Identify which cell holds the provided text, then report its [x, y] central coordinate. 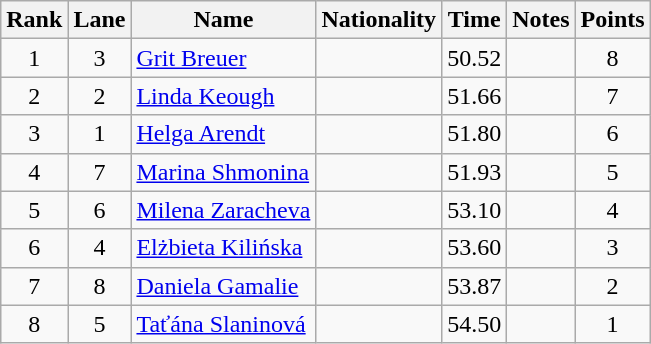
Marina Shmonina [224, 172]
51.93 [474, 172]
Grit Breuer [224, 58]
Rank [34, 20]
54.50 [474, 324]
Notes [541, 20]
Linda Keough [224, 96]
Elżbieta Kilińska [224, 248]
Milena Zaracheva [224, 210]
50.52 [474, 58]
Helga Arendt [224, 134]
53.87 [474, 286]
Time [474, 20]
Taťána Slaninová [224, 324]
51.66 [474, 96]
Nationality [379, 20]
Name [224, 20]
53.60 [474, 248]
53.10 [474, 210]
Lane [100, 20]
Points [612, 20]
Daniela Gamalie [224, 286]
51.80 [474, 134]
